Extract the [X, Y] coordinate from the center of the cell holding the provided text.  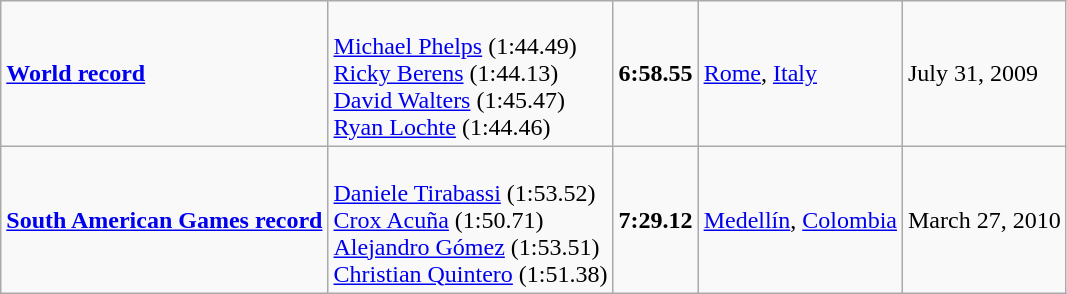
Daniele Tirabassi (1:53.52)Crox Acuña (1:50.71)Alejandro Gómez (1:53.51)Christian Quintero (1:51.38) [470, 220]
March 27, 2010 [984, 220]
7:29.12 [656, 220]
Medellín, Colombia [800, 220]
South American Games record [164, 220]
Rome, Italy [800, 74]
6:58.55 [656, 74]
July 31, 2009 [984, 74]
Michael Phelps (1:44.49)Ricky Berens (1:44.13)David Walters (1:45.47)Ryan Lochte (1:44.46) [470, 74]
World record [164, 74]
